Output the (x, y) coordinate of the center of the cell containing the given text.  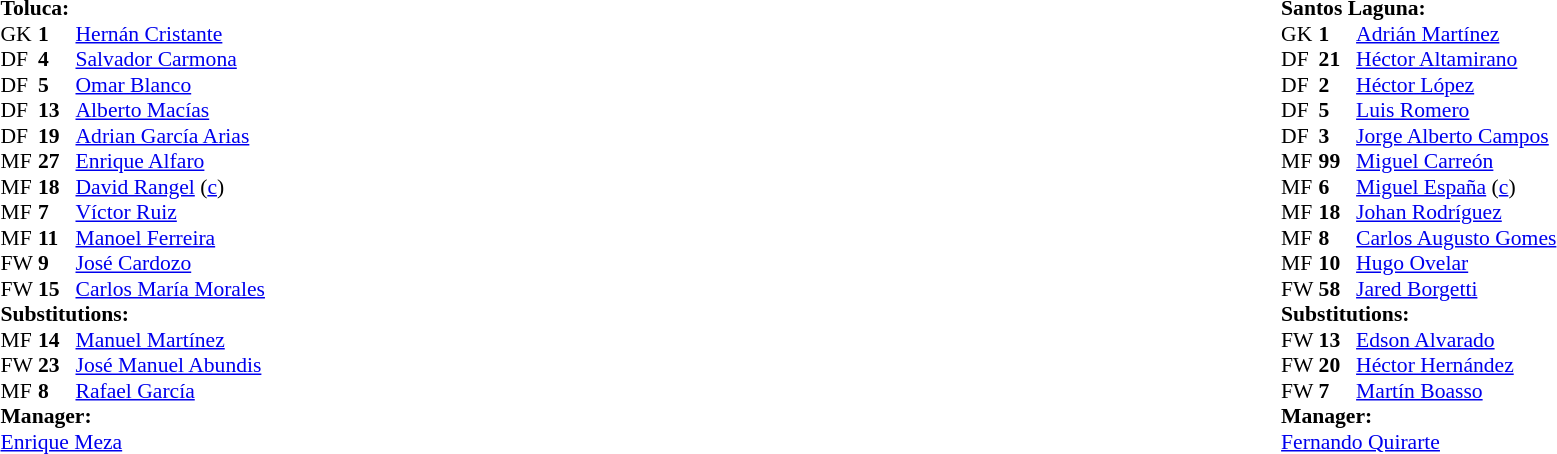
Rafael García (170, 391)
6 (1338, 187)
Víctor Ruiz (170, 213)
2 (1338, 85)
11 (57, 238)
Adrián Martínez (1456, 34)
23 (57, 365)
99 (1338, 161)
20 (1338, 365)
Miguel Carreón (1456, 161)
4 (57, 59)
Hernán Cristante (170, 34)
José Cardozo (170, 263)
9 (57, 263)
Salvador Carmona (170, 59)
Miguel España (c) (1456, 187)
Carlos Augusto Gomes (1456, 238)
Adrian García Arias (170, 136)
Héctor Altamirano (1456, 59)
Héctor Hernández (1456, 365)
Jared Borgetti (1456, 289)
14 (57, 340)
Luis Romero (1456, 111)
Manoel Ferreira (170, 238)
Héctor López (1456, 85)
27 (57, 161)
58 (1338, 289)
Martín Boasso (1456, 391)
Hugo Ovelar (1456, 263)
15 (57, 289)
10 (1338, 263)
Enrique Alfaro (170, 161)
3 (1338, 136)
Manuel Martínez (170, 340)
David Rangel (c) (170, 187)
Jorge Alberto Campos (1456, 136)
Alberto Macías (170, 111)
Carlos María Morales (170, 289)
21 (1338, 59)
Johan Rodríguez (1456, 213)
19 (57, 136)
Omar Blanco (170, 85)
José Manuel Abundis (170, 365)
Edson Alvarado (1456, 340)
